From the cell containing the given text, extract its center point as (x, y) coordinate. 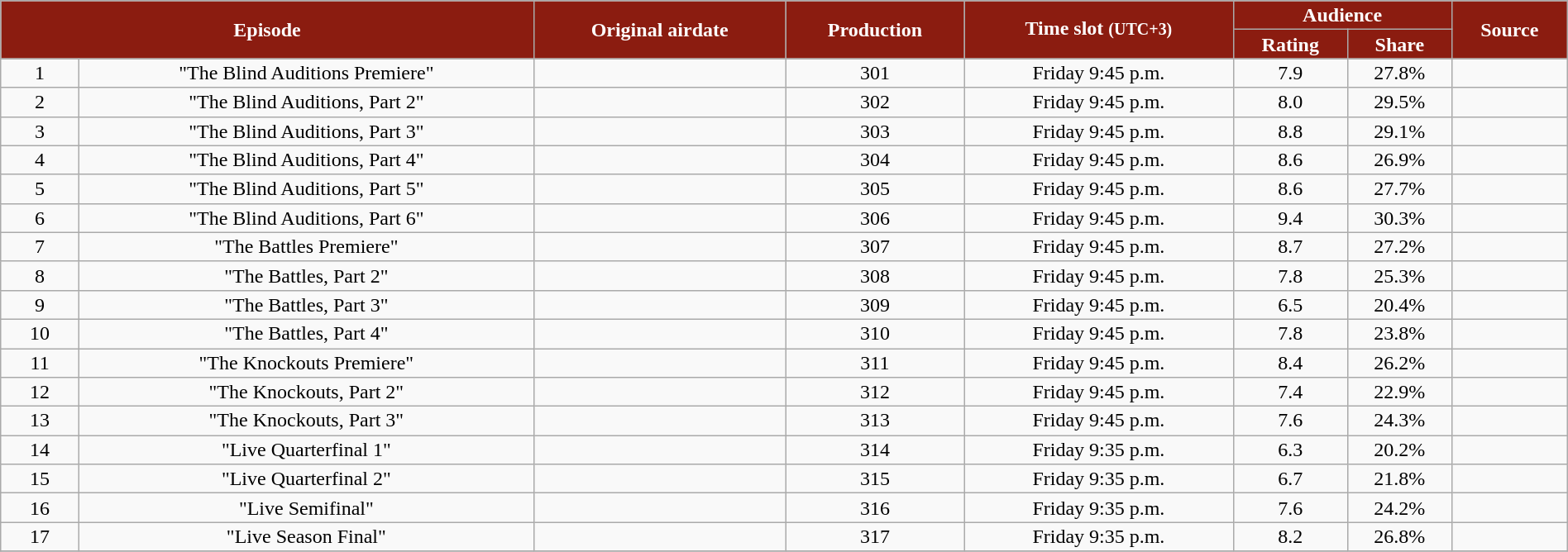
Audience (1342, 15)
26.2% (1399, 364)
8.2 (1290, 537)
12 (40, 392)
20.2% (1399, 450)
307 (875, 246)
24.2% (1399, 507)
29.1% (1399, 131)
3 (40, 131)
7.9 (1290, 73)
8.7 (1290, 246)
6 (40, 218)
24.3% (1399, 421)
7.4 (1290, 392)
Rating (1290, 45)
313 (875, 421)
15 (40, 479)
8.0 (1290, 102)
303 (875, 131)
6.7 (1290, 479)
9 (40, 304)
25.3% (1399, 276)
316 (875, 507)
23.8% (1399, 334)
20.4% (1399, 304)
27.2% (1399, 246)
"The Battles, Part 3" (306, 304)
Production (875, 30)
"The Blind Auditions, Part 4" (306, 160)
27.7% (1399, 188)
"The Battles, Part 2" (306, 276)
7 (40, 246)
"The Blind Auditions, Part 5" (306, 188)
11 (40, 364)
308 (875, 276)
26.9% (1399, 160)
13 (40, 421)
"Live Quarterfinal 2" (306, 479)
14 (40, 450)
"The Blind Auditions, Part 2" (306, 102)
302 (875, 102)
"The Battles, Part 4" (306, 334)
8.8 (1290, 131)
310 (875, 334)
317 (875, 537)
6.5 (1290, 304)
26.8% (1399, 537)
6.3 (1290, 450)
"The Battles Premiere" (306, 246)
5 (40, 188)
314 (875, 450)
Source (1509, 30)
22.9% (1399, 392)
Episode (267, 30)
2 (40, 102)
16 (40, 507)
"Live Semifinal" (306, 507)
8.4 (1290, 364)
9.4 (1290, 218)
301 (875, 73)
"The Blind Auditions, Part 6" (306, 218)
"Live Season Final" (306, 537)
305 (875, 188)
8 (40, 276)
Share (1399, 45)
"The Blind Auditions, Part 3" (306, 131)
30.3% (1399, 218)
29.5% (1399, 102)
315 (875, 479)
Time slot (UTC+3) (1098, 30)
"Live Quarterfinal 1" (306, 450)
Original airdate (660, 30)
312 (875, 392)
27.8% (1399, 73)
304 (875, 160)
311 (875, 364)
"The Blind Auditions Premiere" (306, 73)
21.8% (1399, 479)
"The Knockouts Premiere" (306, 364)
"The Knockouts, Part 3" (306, 421)
4 (40, 160)
17 (40, 537)
"The Knockouts, Part 2" (306, 392)
306 (875, 218)
10 (40, 334)
309 (875, 304)
1 (40, 73)
